Output the [x, y] coordinate of the center of the cell containing the given text.  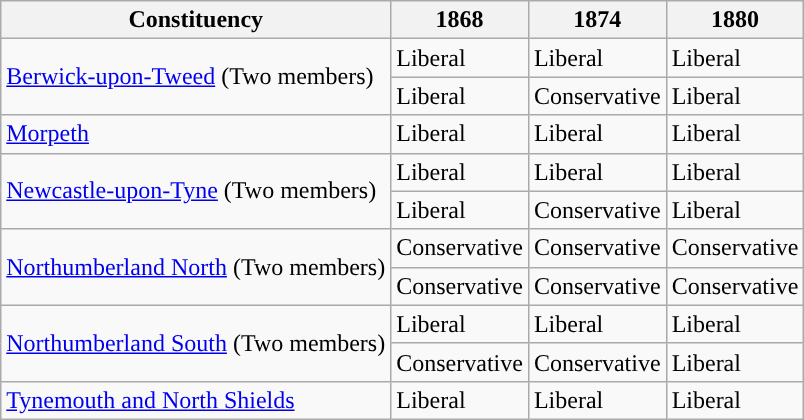
1868 [460, 20]
1880 [735, 20]
Northumberland South (Two members) [196, 343]
Newcastle-upon-Tyne (Two members) [196, 191]
Northumberland North (Two members) [196, 267]
Morpeth [196, 134]
Tynemouth and North Shields [196, 400]
Constituency [196, 20]
Berwick-upon-Tweed (Two members) [196, 77]
1874 [597, 20]
